Search for the cell housing the specified text and yield its [x, y] center coordinate. 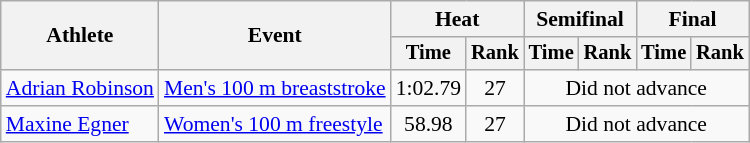
Final [692, 19]
Heat [458, 19]
Men's 100 m breaststroke [275, 88]
Adrian Robinson [80, 88]
Athlete [80, 36]
58.98 [428, 124]
Semifinal [580, 19]
1:02.79 [428, 88]
Maxine Egner [80, 124]
Event [275, 36]
Women's 100 m freestyle [275, 124]
